Find where the given text appears and provide that cell's center as (X, Y) coordinate. 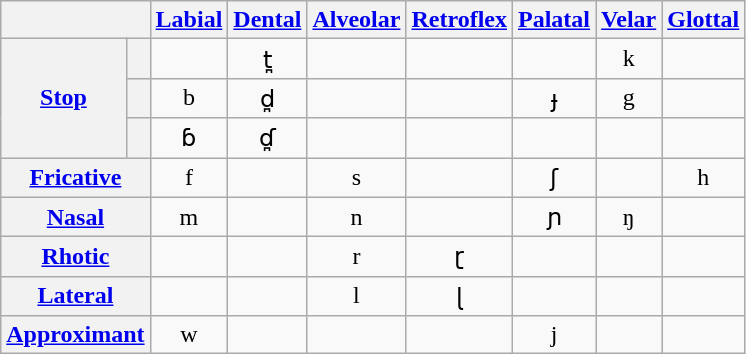
r (356, 257)
ɗ̪ (268, 138)
Retroflex (460, 20)
ɓ (189, 138)
Fricative (76, 178)
ɭ (460, 296)
w (189, 335)
h (704, 178)
s (356, 178)
k (629, 59)
b (189, 98)
Velar (629, 20)
Palatal (554, 20)
d̪ (268, 98)
Rhotic (76, 257)
Nasal (76, 217)
Glottal (704, 20)
Stop (64, 98)
n (356, 217)
ʃ (554, 178)
ŋ (629, 217)
Dental (268, 20)
t̪ (268, 59)
j (554, 335)
ɽ (460, 257)
ɟ (554, 98)
m (189, 217)
Alveolar (356, 20)
g (629, 98)
Labial (189, 20)
Lateral (76, 296)
Approximant (76, 335)
l (356, 296)
ɲ (554, 217)
f (189, 178)
